From the cell containing the given text, extract its center point as [X, Y] coordinate. 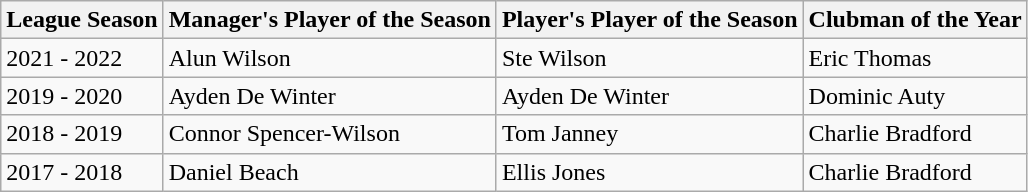
Connor Spencer-Wilson [330, 134]
Tom Janney [650, 134]
Alun Wilson [330, 58]
Daniel Beach [330, 172]
Ellis Jones [650, 172]
2021 - 2022 [82, 58]
Eric Thomas [915, 58]
2018 - 2019 [82, 134]
Manager's Player of the Season [330, 20]
Player's Player of the Season [650, 20]
2017 - 2018 [82, 172]
League Season [82, 20]
Clubman of the Year [915, 20]
Ste Wilson [650, 58]
Dominic Auty [915, 96]
2019 - 2020 [82, 96]
